Provide the [x, y] coordinate of the cell's center where the given text is located.  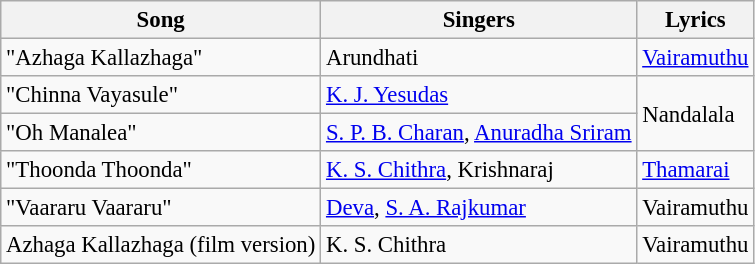
S. P. B. Charan, Anuradha Sriram [479, 133]
K. S. Chithra, Krishnaraj [479, 170]
K. J. Yesudas [479, 95]
Song [161, 20]
"Chinna Vayasule" [161, 95]
Lyrics [696, 20]
"Oh Manalea" [161, 133]
K. S. Chithra [479, 245]
Arundhati [479, 58]
"Vaararu Vaararu" [161, 208]
"Thoonda Thoonda" [161, 170]
Thamarai [696, 170]
Deva, S. A. Rajkumar [479, 208]
Singers [479, 20]
Nandalala [696, 114]
Azhaga Kallazhaga (film version) [161, 245]
"Azhaga Kallazhaga" [161, 58]
